Find where the given text appears and provide that cell's center as (X, Y) coordinate. 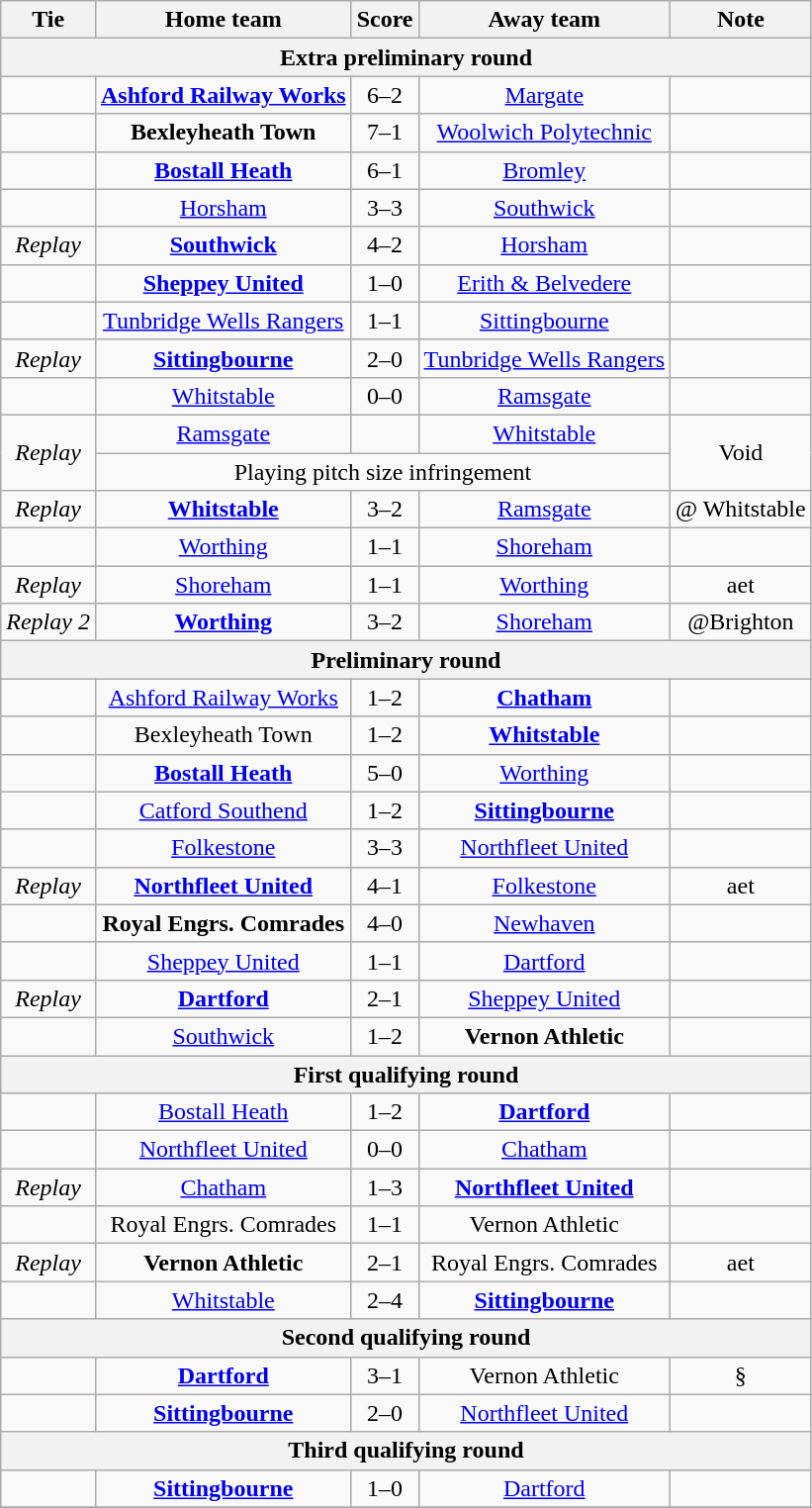
4–2 (385, 245)
Preliminary round (406, 660)
Score (385, 20)
First qualifying round (406, 1074)
Playing pitch size infringement (382, 472)
Erith & Belvedere (544, 283)
1–3 (385, 1187)
Note (742, 20)
Newhaven (544, 923)
6–1 (385, 170)
7–1 (385, 133)
4–0 (385, 923)
5–0 (385, 773)
Tie (48, 20)
Home team (224, 20)
§ (742, 1375)
6–2 (385, 95)
Margate (544, 95)
Bromley (544, 170)
@Brighton (742, 622)
Away team (544, 20)
Second qualifying round (406, 1338)
Woolwich Polytechnic (544, 133)
Third qualifying round (406, 1451)
Replay 2 (48, 622)
Void (742, 452)
Catford Southend (224, 810)
3–1 (385, 1375)
2–4 (385, 1300)
4–1 (385, 886)
Extra preliminary round (406, 57)
@ Whitstable (742, 510)
